Return the [x, y] coordinate for the center point of the cell that contains the specified text.  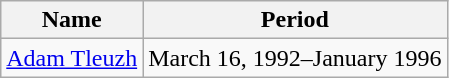
Name [72, 20]
Adam Tleuzh [72, 58]
March 16, 1992–January 1996 [295, 58]
Period [295, 20]
